Return the [X, Y] coordinate for the center point of the cell that contains the specified text.  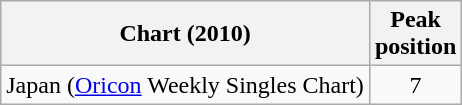
Japan (Oricon Weekly Singles Chart) [186, 85]
Chart (2010) [186, 34]
Peakposition [415, 34]
7 [415, 85]
